Return [X, Y] of the center of cell containing provided text 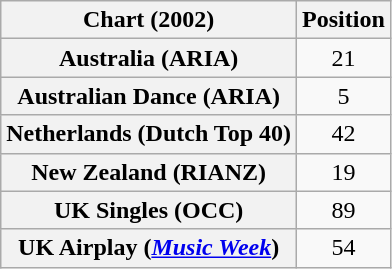
21 [344, 58]
Position [344, 20]
UK Airplay (Music Week) [149, 248]
Australia (ARIA) [149, 58]
42 [344, 134]
19 [344, 172]
5 [344, 96]
New Zealand (RIANZ) [149, 172]
54 [344, 248]
UK Singles (OCC) [149, 210]
Netherlands (Dutch Top 40) [149, 134]
Chart (2002) [149, 20]
89 [344, 210]
Australian Dance (ARIA) [149, 96]
